For the text-containing cell, return its midpoint in (X, Y) coordinate format. 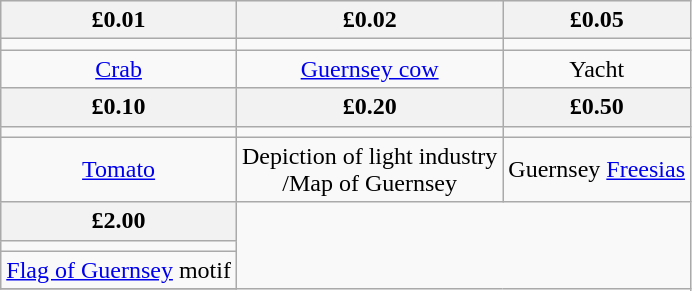
Crab (119, 69)
£0.50 (597, 107)
Depiction of light industry/Map of Guernsey (369, 170)
Tomato (119, 170)
£0.20 (369, 107)
Flag of Guernsey motif (119, 270)
£0.01 (119, 20)
£0.05 (597, 20)
£0.10 (119, 107)
Guernsey cow (369, 69)
Guernsey Freesias (597, 170)
£0.02 (369, 20)
£2.00 (119, 221)
Yacht (597, 69)
